Provide the (x, y) coordinate of the cell's center where the given text is located.  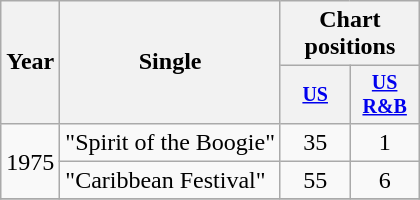
Year (30, 62)
Chart positions (350, 34)
55 (314, 180)
Single (170, 62)
1975 (30, 161)
"Spirit of the Boogie" (170, 142)
US (314, 94)
USR&B (384, 94)
"Caribbean Festival" (170, 180)
6 (384, 180)
1 (384, 142)
35 (314, 142)
